Determine the (x, y) coordinate at the center of the cell enclosing the given text.  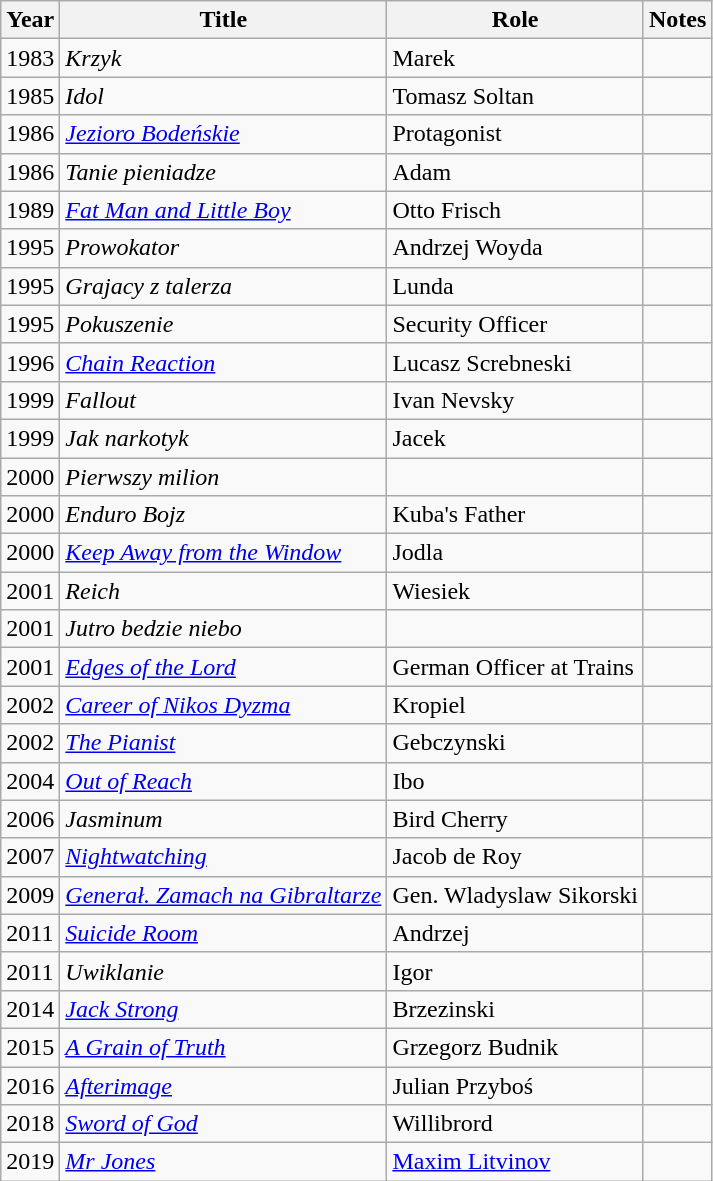
Chain Reaction (224, 362)
Gebczynski (516, 743)
Mr Jones (224, 1162)
Keep Away from the Window (224, 553)
Marek (516, 58)
Kuba's Father (516, 515)
Role (516, 20)
2018 (30, 1124)
Pokuszenie (224, 324)
Jutro bedzie niebo (224, 629)
2014 (30, 1009)
Edges of the Lord (224, 667)
2016 (30, 1085)
Lucasz Screbneski (516, 362)
Reich (224, 591)
The Pianist (224, 743)
Career of Nikos Dyzma (224, 705)
Enduro Bojz (224, 515)
Ivan Nevsky (516, 400)
2007 (30, 857)
Fallout (224, 400)
Jasminum (224, 819)
1996 (30, 362)
Wiesiek (516, 591)
Tanie pieniadze (224, 172)
Lunda (516, 286)
Igor (516, 971)
2019 (30, 1162)
1989 (30, 210)
Maxim Litvinov (516, 1162)
Afterimage (224, 1085)
Kropiel (516, 705)
Security Officer (516, 324)
Bird Cherry (516, 819)
2015 (30, 1047)
Nightwatching (224, 857)
Jak narkotyk (224, 438)
1983 (30, 58)
Andrzej Woyda (516, 248)
Grajacy z talerza (224, 286)
A Grain of Truth (224, 1047)
Krzyk (224, 58)
Prowokator (224, 248)
Ibo (516, 781)
Willibrord (516, 1124)
1985 (30, 96)
Andrzej (516, 933)
Suicide Room (224, 933)
2006 (30, 819)
Jezioro Bodeńskie (224, 134)
Gen. Wladyslaw Sikorski (516, 895)
Out of Reach (224, 781)
Tomasz Soltan (516, 96)
2009 (30, 895)
Grzegorz Budnik (516, 1047)
Idol (224, 96)
Pierwszy milion (224, 477)
Otto Frisch (516, 210)
Jack Strong (224, 1009)
Adam (516, 172)
Jacek (516, 438)
Notes (677, 20)
Jacob de Roy (516, 857)
Year (30, 20)
Brzezinski (516, 1009)
2004 (30, 781)
Title (224, 20)
Julian Przyboś (516, 1085)
Jodla (516, 553)
Protagonist (516, 134)
Sword of God (224, 1124)
Uwiklanie (224, 971)
German Officer at Trains (516, 667)
Generał. Zamach na Gibraltarze (224, 895)
Fat Man and Little Boy (224, 210)
